Capture the cell that displays the provided text and extract its [X, Y] central coordinate. 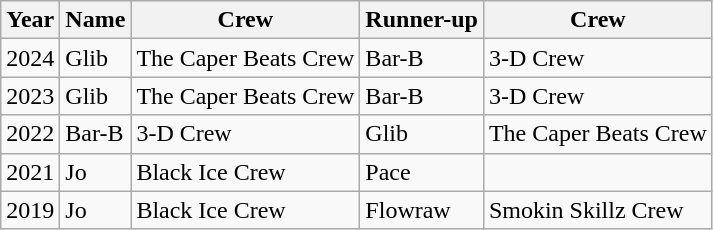
Year [30, 20]
2021 [30, 172]
Pace [422, 172]
Smokin Skillz Crew [598, 210]
Flowraw [422, 210]
2019 [30, 210]
Runner-up [422, 20]
2024 [30, 58]
2023 [30, 96]
2022 [30, 134]
Name [96, 20]
